Provide the [x, y] coordinate of the cell's center where the given text is located.  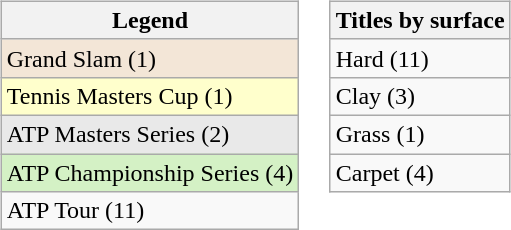
Grand Slam (1) [150, 58]
Grass (1) [420, 134]
Hard (11) [420, 58]
ATP Masters Series (2) [150, 134]
Legend [150, 20]
Clay (3) [420, 96]
Tennis Masters Cup (1) [150, 96]
Carpet (4) [420, 173]
ATP Championship Series (4) [150, 173]
ATP Tour (11) [150, 211]
Titles by surface [420, 20]
